Return (x, y) of the center of cell containing provided text 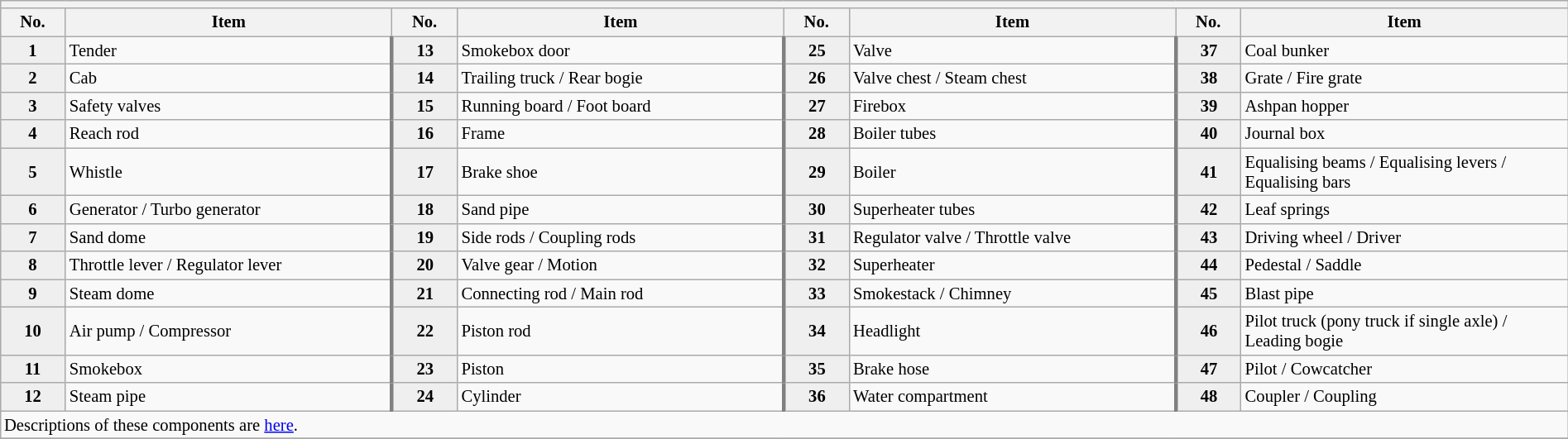
Steam dome (228, 293)
Pedestal / Saddle (1405, 265)
47 (1208, 369)
12 (33, 397)
17 (425, 172)
46 (1208, 332)
Piston (621, 369)
Regulator valve / Throttle valve (1013, 237)
18 (425, 210)
33 (816, 293)
37 (1208, 50)
1 (33, 50)
Blast pipe (1405, 293)
31 (816, 237)
Valve chest / Steam chest (1013, 79)
28 (816, 134)
Generator / Turbo generator (228, 210)
32 (816, 265)
Driving wheel / Driver (1405, 237)
41 (1208, 172)
14 (425, 79)
Boiler tubes (1013, 134)
Pilot truck (pony truck if single axle) / Leading bogie (1405, 332)
2 (33, 79)
26 (816, 79)
Side rods / Coupling rods (621, 237)
Connecting rod / Main rod (621, 293)
Tender (228, 50)
Equalising beams / Equalising levers / Equalising bars (1405, 172)
Trailing truck / Rear bogie (621, 79)
34 (816, 332)
5 (33, 172)
44 (1208, 265)
Whistle (228, 172)
11 (33, 369)
38 (1208, 79)
Grate / Fire grate (1405, 79)
6 (33, 210)
8 (33, 265)
Valve (1013, 50)
9 (33, 293)
43 (1208, 237)
Descriptions of these components are here. (784, 425)
23 (425, 369)
42 (1208, 210)
25 (816, 50)
Brake hose (1013, 369)
Smokebox (228, 369)
19 (425, 237)
Superheater tubes (1013, 210)
Superheater (1013, 265)
30 (816, 210)
20 (425, 265)
Coal bunker (1405, 50)
21 (425, 293)
Headlight (1013, 332)
Running board / Foot board (621, 106)
10 (33, 332)
22 (425, 332)
16 (425, 134)
Frame (621, 134)
Smokestack / Chimney (1013, 293)
35 (816, 369)
Reach rod (228, 134)
40 (1208, 134)
7 (33, 237)
Boiler (1013, 172)
3 (33, 106)
Leaf springs (1405, 210)
Piston rod (621, 332)
45 (1208, 293)
Firebox (1013, 106)
29 (816, 172)
36 (816, 397)
Valve gear / Motion (621, 265)
Air pump / Compressor (228, 332)
15 (425, 106)
Pilot / Cowcatcher (1405, 369)
Sand pipe (621, 210)
4 (33, 134)
Cylinder (621, 397)
24 (425, 397)
39 (1208, 106)
48 (1208, 397)
Throttle lever / Regulator lever (228, 265)
Steam pipe (228, 397)
Ashpan hopper (1405, 106)
Smokebox door (621, 50)
Journal box (1405, 134)
Safety valves (228, 106)
Brake shoe (621, 172)
Water compartment (1013, 397)
Sand dome (228, 237)
Cab (228, 79)
13 (425, 50)
Coupler / Coupling (1405, 397)
27 (816, 106)
